Scan for the cell matching the given text and deliver its (X, Y) coordinate at center. 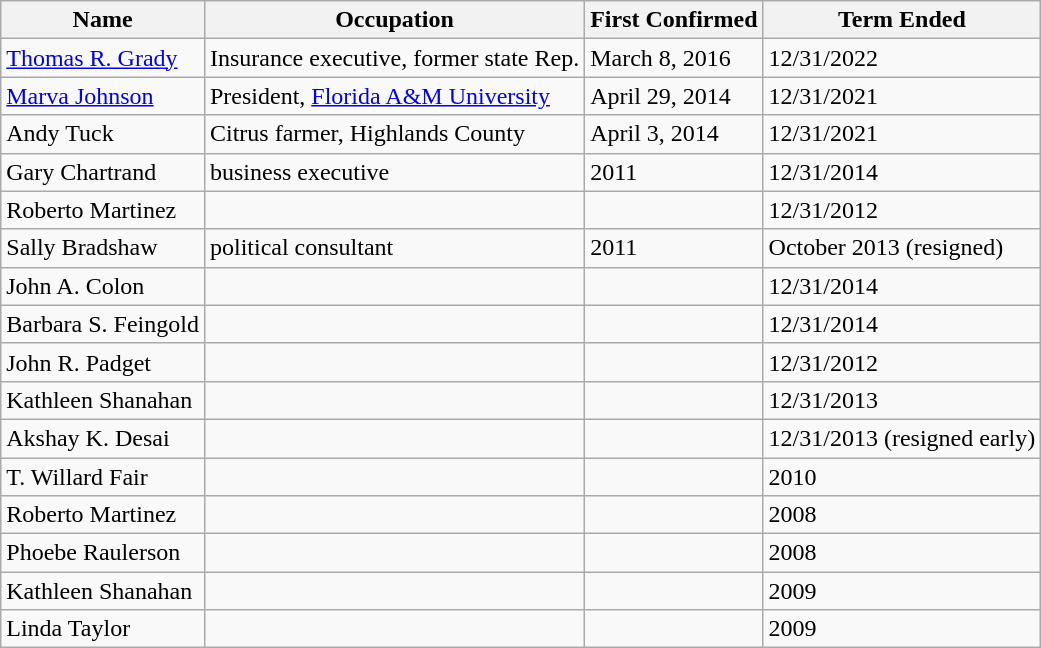
Occupation (394, 20)
Linda Taylor (103, 629)
Thomas R. Grady (103, 58)
12/31/2013 (902, 400)
Phoebe Raulerson (103, 553)
Name (103, 20)
April 3, 2014 (674, 134)
Andy Tuck (103, 134)
March 8, 2016 (674, 58)
John R. Padget (103, 362)
Citrus farmer, Highlands County (394, 134)
business executive (394, 172)
John A. Colon (103, 286)
President, Florida A&M University (394, 96)
12/31/2022 (902, 58)
Sally Bradshaw (103, 248)
Akshay K. Desai (103, 438)
Term Ended (902, 20)
October 2013 (resigned) (902, 248)
Marva Johnson (103, 96)
April 29, 2014 (674, 96)
12/31/2013 (resigned early) (902, 438)
First Confirmed (674, 20)
2010 (902, 477)
political consultant (394, 248)
Barbara S. Feingold (103, 324)
T. Willard Fair (103, 477)
Insurance executive, former state Rep. (394, 58)
Gary Chartrand (103, 172)
